Capture the cell that displays the provided text and extract its [X, Y] central coordinate. 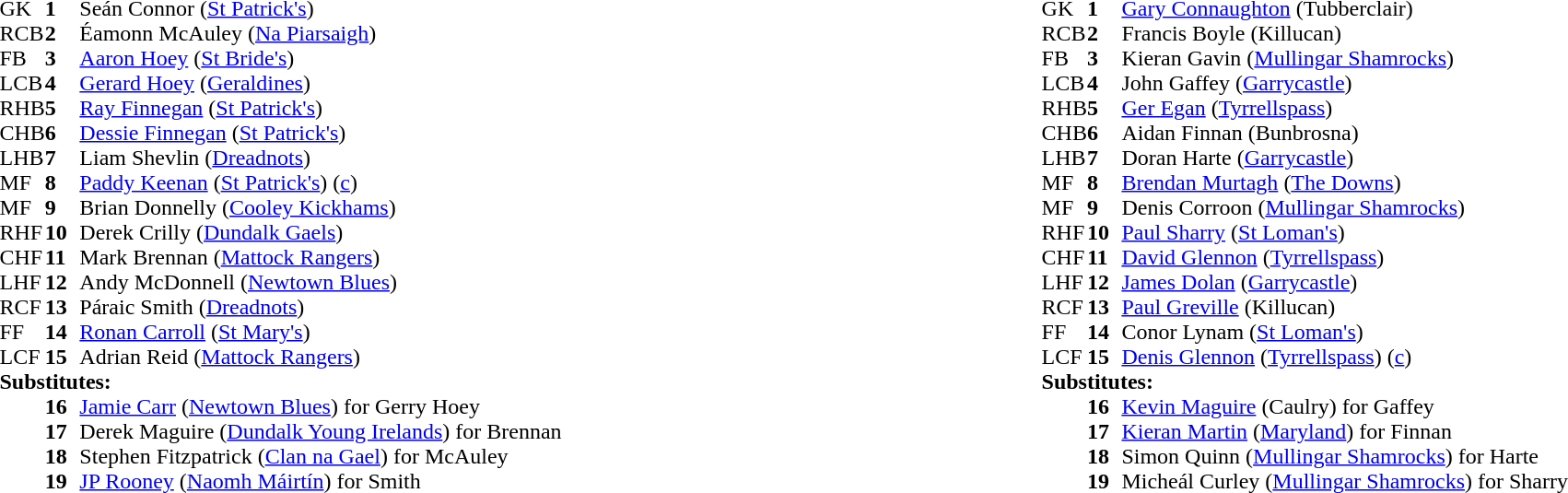
Francis Boyle (Killucan) [1345, 33]
Dessie Finnegan (St Patrick's) [321, 133]
Brendan Murtagh (The Downs) [1345, 182]
Denis Glennon (Tyrrellspass) (c) [1345, 358]
Adrian Reid (Mattock Rangers) [321, 358]
Kieran Martin (Maryland) for Finnan [1345, 431]
Kevin Maguire (Caulry) for Gaffey [1345, 407]
Denis Corroon (Mullingar Shamrocks) [1345, 208]
Stephen Fitzpatrick (Clan na Gael) for McAuley [321, 457]
Páraic Smith (Dreadnots) [321, 308]
Ger Egan (Tyrrellspass) [1345, 109]
James Dolan (Garrycastle) [1345, 282]
Conor Lynam (St Loman's) [1345, 332]
John Gaffey (Garrycastle) [1345, 83]
Andy McDonnell (Newtown Blues) [321, 282]
Derek Crilly (Dundalk Gaels) [321, 232]
Brian Donnelly (Cooley Kickhams) [321, 208]
Liam Shevlin (Dreadnots) [321, 158]
Paddy Keenan (St Patrick's) (c) [321, 182]
Éamonn McAuley (Na Piarsaigh) [321, 33]
Aidan Finnan (Bunbrosna) [1345, 133]
Jamie Carr (Newtown Blues) for Gerry Hoey [321, 407]
Aaron Hoey (St Bride's) [321, 59]
Ronan Carroll (St Mary's) [321, 332]
Gerard Hoey (Geraldines) [321, 83]
Kieran Gavin (Mullingar Shamrocks) [1345, 59]
Paul Greville (Killucan) [1345, 308]
Paul Sharry (St Loman's) [1345, 232]
JP Rooney (Naomh Máirtín) for Smith [321, 481]
Ray Finnegan (St Patrick's) [321, 109]
Derek Maguire (Dundalk Young Irelands) for Brennan [321, 431]
Mark Brennan (Mattock Rangers) [321, 258]
Simon Quinn (Mullingar Shamrocks) for Harte [1345, 457]
David Glennon (Tyrrellspass) [1345, 258]
Doran Harte (Garrycastle) [1345, 158]
Micheál Curley (Mullingar Shamrocks) for Sharry [1345, 481]
